Identify which cell holds the provided text, then report its (x, y) central coordinate. 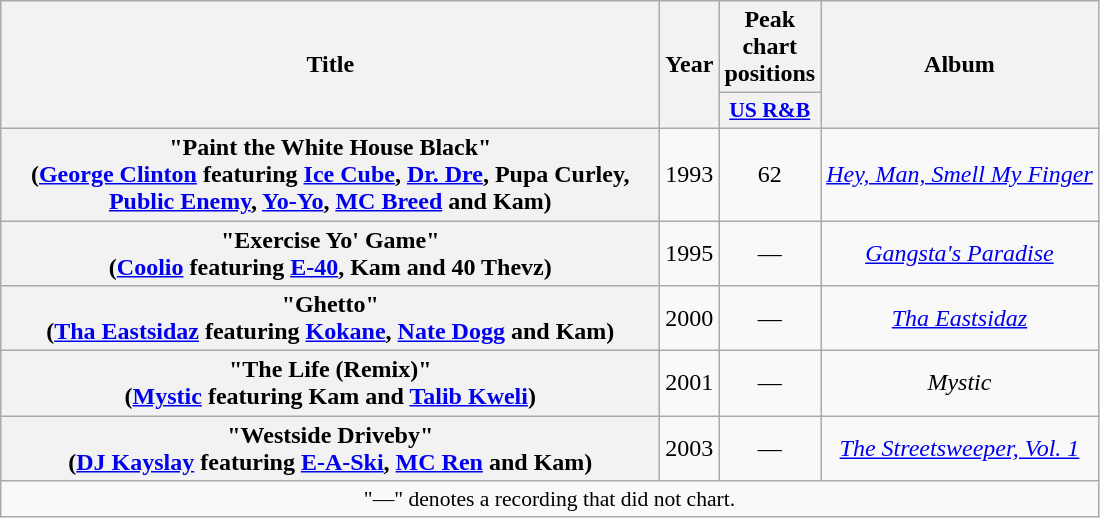
"—" denotes a recording that did not chart. (550, 499)
2003 (690, 448)
62 (770, 174)
1995 (690, 252)
2000 (690, 318)
Gangsta's Paradise (960, 252)
The Streetsweeper, Vol. 1 (960, 448)
US R&B (770, 111)
Year (690, 65)
"The Life (Remix)"(Mystic featuring Kam and Talib Kweli) (330, 384)
Album (960, 65)
"Ghetto"(Tha Eastsidaz featuring Kokane, Nate Dogg and Kam) (330, 318)
"Westside Driveby"(DJ Kayslay featuring E-A-Ski, MC Ren and Kam) (330, 448)
"Paint the White House Black"(George Clinton featuring Ice Cube, Dr. Dre, Pupa Curley, Public Enemy, Yo-Yo, MC Breed and Kam) (330, 174)
Hey, Man, Smell My Finger (960, 174)
Mystic (960, 384)
Peak chart positions (770, 47)
Tha Eastsidaz (960, 318)
Title (330, 65)
"Exercise Yo' Game"(Coolio featuring E-40, Kam and 40 Thevz) (330, 252)
1993 (690, 174)
2001 (690, 384)
